For the text-containing cell, return its midpoint in (x, y) coordinate format. 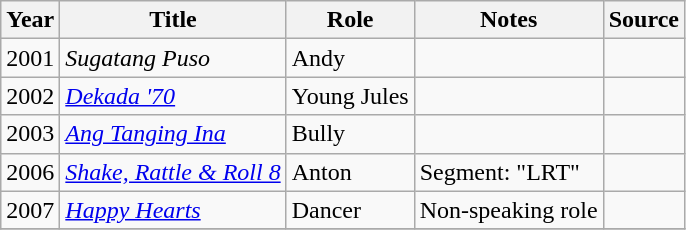
Non-speaking role (508, 210)
Andy (350, 58)
2003 (30, 134)
Anton (350, 172)
Role (350, 20)
Ang Tanging Ina (173, 134)
Segment: "LRT" (508, 172)
Bully (350, 134)
Dancer (350, 210)
Title (173, 20)
Year (30, 20)
Dekada '70 (173, 96)
2006 (30, 172)
Young Jules (350, 96)
2007 (30, 210)
Happy Hearts (173, 210)
Sugatang Puso (173, 58)
2001 (30, 58)
Shake, Rattle & Roll 8 (173, 172)
Source (644, 20)
Notes (508, 20)
2002 (30, 96)
